Find where the given text appears and provide that cell's center as [X, Y] coordinate. 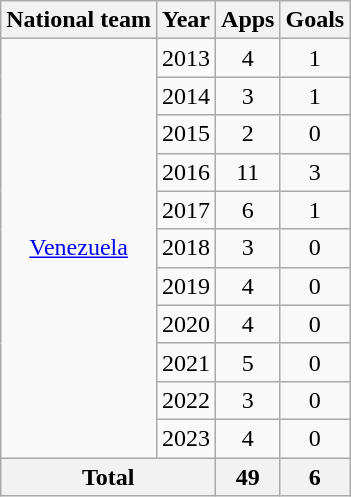
2013 [186, 58]
Apps [248, 20]
2020 [186, 324]
Venezuela [79, 248]
5 [248, 362]
National team [79, 20]
11 [248, 172]
2022 [186, 400]
2014 [186, 96]
2 [248, 134]
2015 [186, 134]
2023 [186, 438]
2017 [186, 210]
Goals [315, 20]
2016 [186, 172]
2018 [186, 248]
2021 [186, 362]
Year [186, 20]
2019 [186, 286]
49 [248, 477]
Total [108, 477]
